Detect which cell encompasses the target text, then output its (x, y) center coordinate. 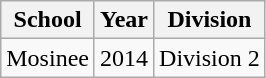
School (48, 20)
Mosinee (48, 58)
2014 (124, 58)
Division 2 (210, 58)
Year (124, 20)
Division (210, 20)
